Identify which cell holds the provided text, then report its (x, y) central coordinate. 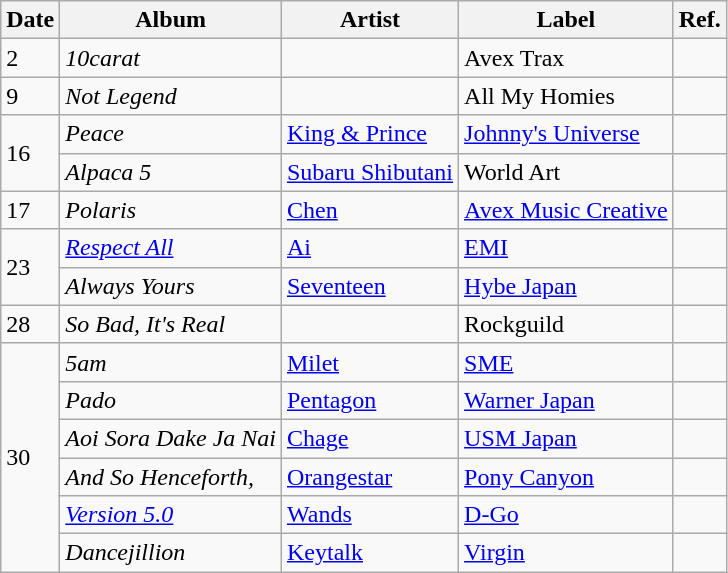
Hybe Japan (566, 286)
Album (171, 20)
23 (30, 267)
10carat (171, 58)
Seventeen (370, 286)
Respect All (171, 248)
D-Go (566, 515)
Version 5.0 (171, 515)
28 (30, 324)
Always Yours (171, 286)
Chen (370, 210)
King & Prince (370, 134)
9 (30, 96)
And So Henceforth, (171, 477)
Polaris (171, 210)
So Bad, It's Real (171, 324)
Dancejillion (171, 553)
Pentagon (370, 400)
Keytalk (370, 553)
Wands (370, 515)
SME (566, 362)
Johnny's Universe (566, 134)
Aoi Sora Dake Ja Nai (171, 438)
5am (171, 362)
EMI (566, 248)
Label (566, 20)
Chage (370, 438)
Artist (370, 20)
17 (30, 210)
World Art (566, 172)
Pado (171, 400)
16 (30, 153)
Not Legend (171, 96)
Peace (171, 134)
Subaru Shibutani (370, 172)
Ai (370, 248)
Orangestar (370, 477)
Pony Canyon (566, 477)
Date (30, 20)
Virgin (566, 553)
Alpaca 5 (171, 172)
Rockguild (566, 324)
Ref. (700, 20)
All My Homies (566, 96)
2 (30, 58)
Warner Japan (566, 400)
Avex Trax (566, 58)
30 (30, 457)
Milet (370, 362)
USM Japan (566, 438)
Avex Music Creative (566, 210)
